Capture the cell that displays the provided text and extract its [X, Y] central coordinate. 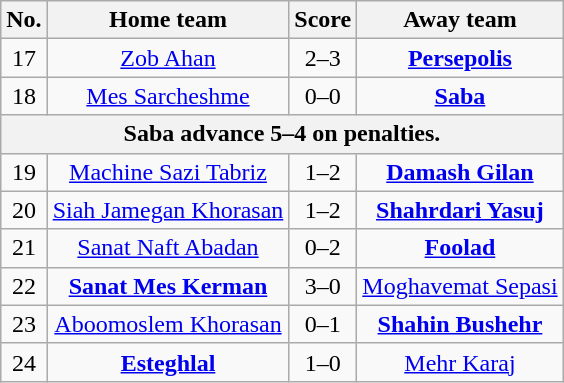
Away team [460, 20]
Shahrdari Yasuj [460, 210]
Persepolis [460, 58]
No. [24, 20]
Moghavemat Sepasi [460, 286]
Saba advance 5–4 on penalties. [282, 134]
0–1 [323, 324]
22 [24, 286]
Mes Sarcheshme [168, 96]
Home team [168, 20]
Aboomoslem Khorasan [168, 324]
20 [24, 210]
21 [24, 248]
Esteghlal [168, 362]
Zob Ahan [168, 58]
Damash Gilan [460, 172]
Sanat Mes Kerman [168, 286]
2–3 [323, 58]
Sanat Naft Abadan [168, 248]
0–2 [323, 248]
18 [24, 96]
Siah Jamegan Khorasan [168, 210]
Foolad [460, 248]
3–0 [323, 286]
Shahin Bushehr [460, 324]
0–0 [323, 96]
24 [24, 362]
Machine Sazi Tabriz [168, 172]
23 [24, 324]
Saba [460, 96]
Mehr Karaj [460, 362]
1–0 [323, 362]
19 [24, 172]
Score [323, 20]
17 [24, 58]
